Return the (X, Y) coordinate for the center point of the cell that contains the specified text.  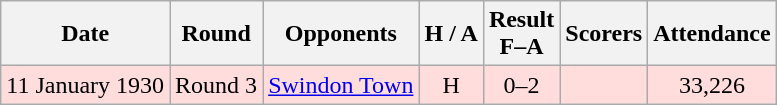
0–2 (521, 85)
Attendance (712, 34)
H (451, 85)
Scorers (604, 34)
33,226 (712, 85)
ResultF–A (521, 34)
Round (216, 34)
Round 3 (216, 85)
Swindon Town (341, 85)
11 January 1930 (86, 85)
H / A (451, 34)
Opponents (341, 34)
Date (86, 34)
